Extract the [X, Y] coordinate from the center of the cell holding the provided text.  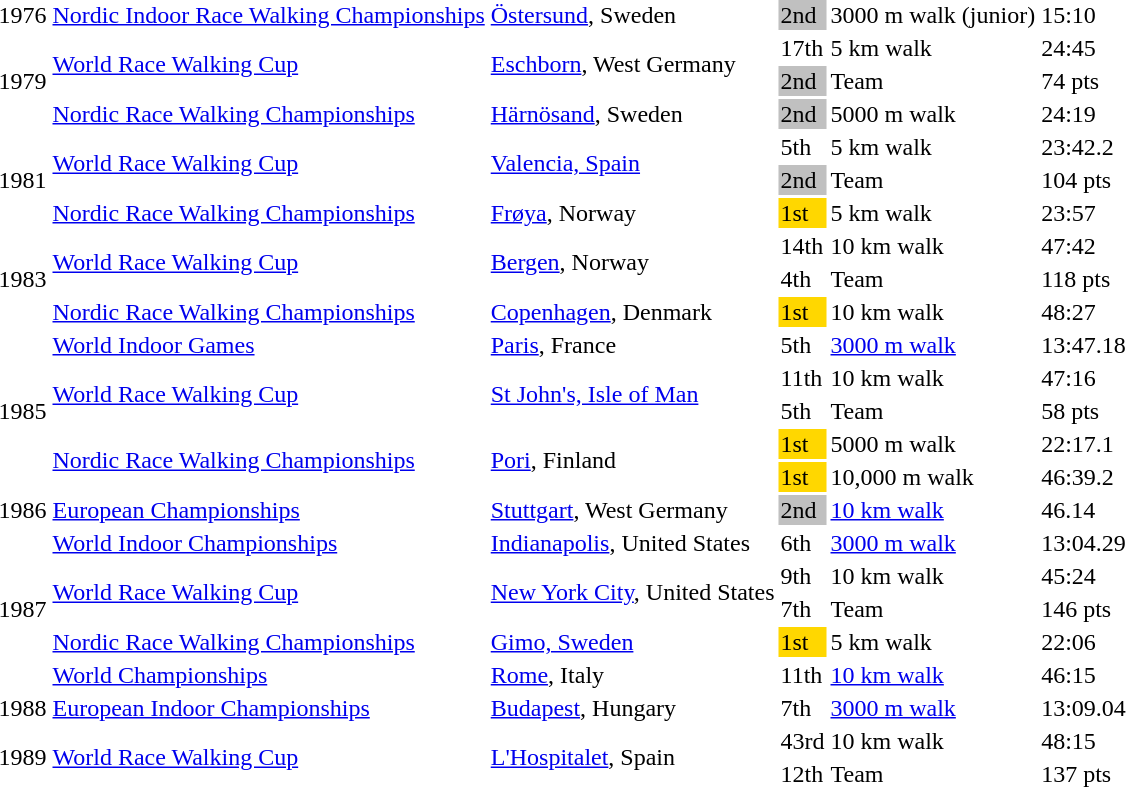
World Championships [268, 675]
6th [802, 543]
World Indoor Games [268, 345]
Stuttgart, West Germany [632, 510]
European Championships [268, 510]
Budapest, Hungary [632, 708]
European Indoor Championships [268, 708]
43rd [802, 741]
Indianapolis, United States [632, 543]
St John's, Isle of Man [632, 394]
Rome, Italy [632, 675]
New York City, United States [632, 592]
17th [802, 48]
Gimo, Sweden [632, 642]
10,000 m walk [933, 477]
Copenhagen, Denmark [632, 312]
Eschborn, West Germany [632, 64]
3000 m walk (junior) [933, 15]
14th [802, 246]
9th [802, 576]
4th [802, 279]
Östersund, Sweden [632, 15]
Paris, France [632, 345]
Bergen, Norway [632, 262]
Nordic Indoor Race Walking Championships [268, 15]
Pori, Finland [632, 460]
World Indoor Championships [268, 543]
Valencia, Spain [632, 164]
Härnösand, Sweden [632, 114]
Frøya, Norway [632, 213]
